Return [X, Y] of the center of cell containing provided text 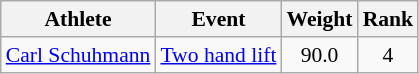
90.0 [319, 55]
Event [218, 19]
Athlete [78, 19]
Weight [319, 19]
Two hand lift [218, 55]
Carl Schuhmann [78, 55]
4 [388, 55]
Rank [388, 19]
